Provide the [x, y] coordinate of the cell's center where the given text is located.  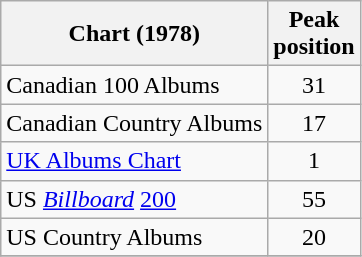
1 [314, 161]
Canadian Country Albums [134, 123]
Peakposition [314, 34]
US Country Albums [134, 237]
Canadian 100 Albums [134, 85]
31 [314, 85]
Chart (1978) [134, 34]
55 [314, 199]
US Billboard 200 [134, 199]
17 [314, 123]
20 [314, 237]
UK Albums Chart [134, 161]
